For the text-containing cell, return its midpoint in [x, y] coordinate format. 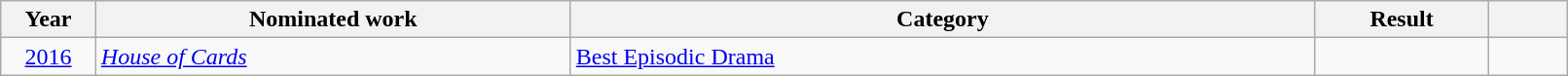
Result [1402, 19]
Year [49, 19]
Nominated work [333, 19]
House of Cards [333, 57]
Category [942, 19]
Best Episodic Drama [942, 57]
2016 [49, 57]
